Output the (X, Y) coordinate of the center of the cell containing the given text.  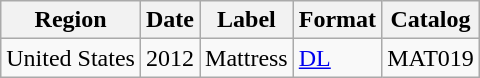
Mattress (247, 58)
Region (71, 20)
Date (170, 20)
Label (247, 20)
Format (337, 20)
Catalog (431, 20)
MAT019 (431, 58)
United States (71, 58)
2012 (170, 58)
DL (337, 58)
